Identify which cell holds the provided text, then report its [X, Y] central coordinate. 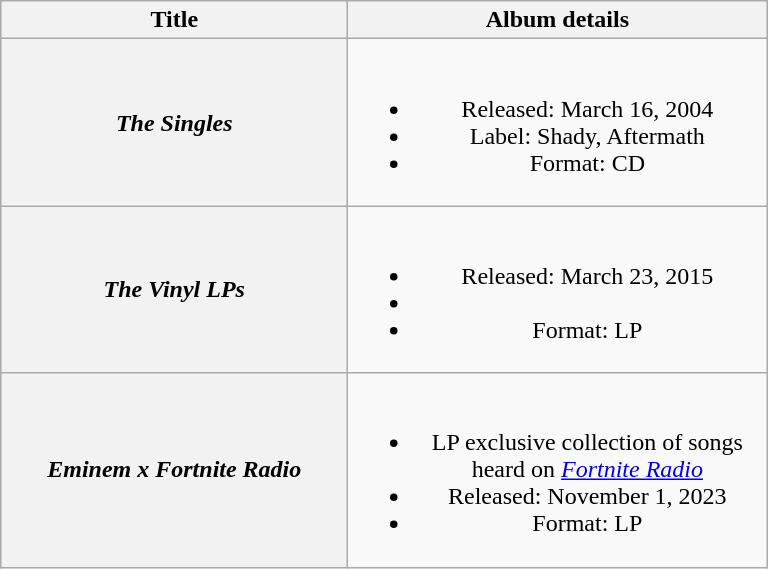
The Vinyl LPs [174, 290]
Released: March 16, 2004Label: Shady, AftermathFormat: CD [558, 122]
Eminem x Fortnite Radio [174, 470]
Released: March 23, 2015Format: LP [558, 290]
LP exclusive collection of songs heard on Fortnite RadioReleased: November 1, 2023Format: LP [558, 470]
Title [174, 20]
Album details [558, 20]
The Singles [174, 122]
